Provide the [x, y] coordinate of the cell's center where the given text is located.  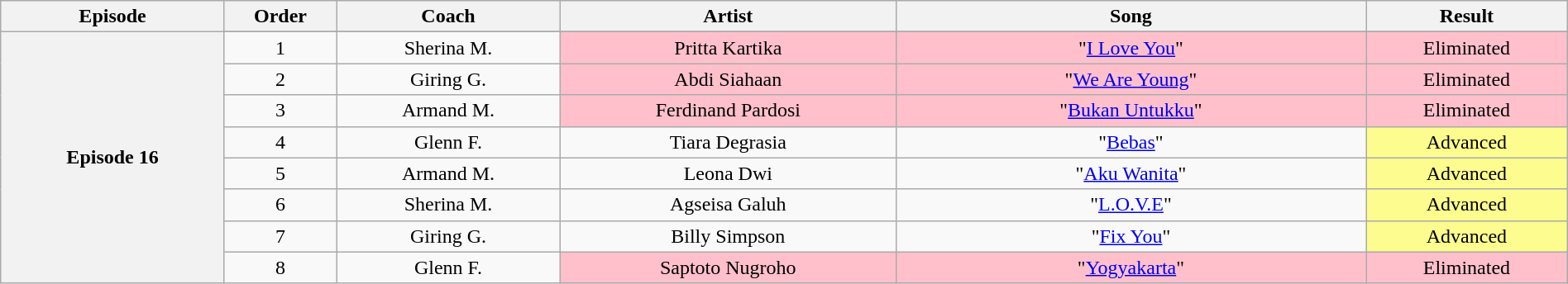
"Fix You" [1131, 236]
Order [280, 17]
"I Love You" [1131, 48]
Song [1131, 17]
3 [280, 111]
4 [280, 142]
8 [280, 267]
Episode 16 [112, 158]
"Yogyakarta" [1131, 267]
"Bukan Untukku" [1131, 111]
Saptoto Nugroho [728, 267]
Ferdinand Pardosi [728, 111]
Leona Dwi [728, 173]
Coach [448, 17]
"We Are Young" [1131, 79]
Episode [112, 17]
Tiara Degrasia [728, 142]
5 [280, 173]
2 [280, 79]
"L.O.V.E" [1131, 205]
Artist [728, 17]
"Bebas" [1131, 142]
Agseisa Galuh [728, 205]
Abdi Siahaan [728, 79]
6 [280, 205]
1 [280, 48]
Pritta Kartika [728, 48]
7 [280, 236]
Result [1467, 17]
Billy Simpson [728, 236]
"Aku Wanita" [1131, 173]
